Locate the cell with the specified text and output its (X, Y) center coordinate. 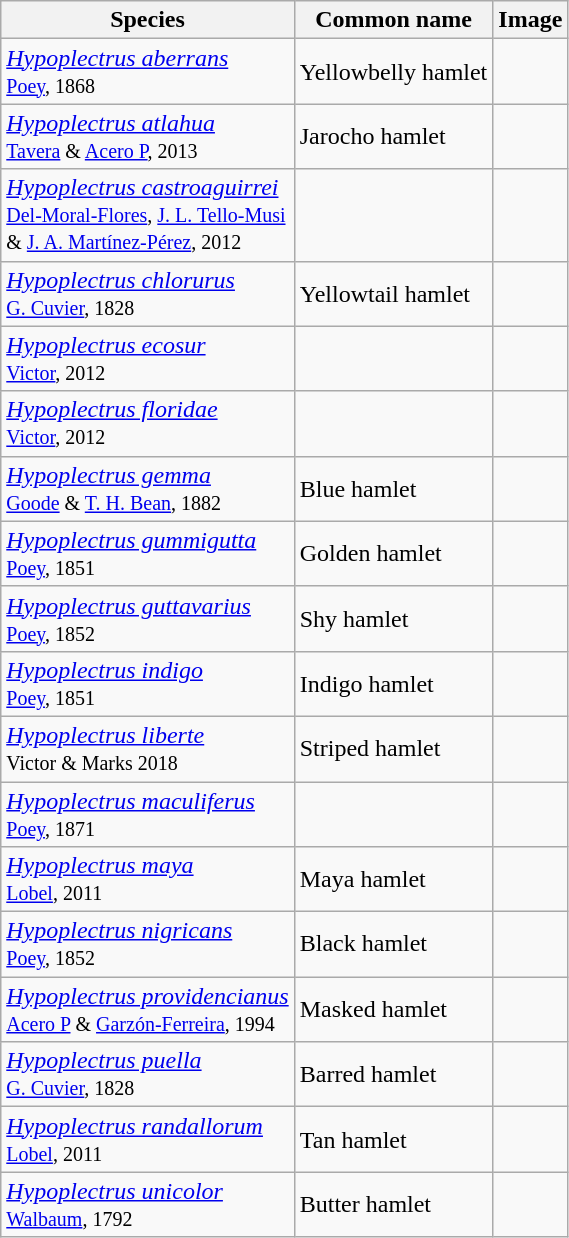
Hypoplectrus providencianusAcero P & Garzón-Ferreira, 1994 (148, 1010)
Striped hamlet (394, 748)
Hypoplectrus liberteVictor & Marks 2018 (148, 748)
Masked hamlet (394, 1010)
Hypoplectrus randallorumLobel, 2011 (148, 1140)
Indigo hamlet (394, 684)
Hypoplectrus indigoPoey, 1851 (148, 684)
Shy hamlet (394, 618)
Jarocho hamlet (394, 136)
Blue hamlet (394, 488)
Black hamlet (394, 944)
Golden hamlet (394, 554)
Hypoplectrus aberransPoey, 1868 (148, 72)
Hypoplectrus maculiferusPoey, 1871 (148, 814)
Barred hamlet (394, 1074)
Hypoplectrus atlahuaTavera & Acero P, 2013 (148, 136)
Hypoplectrus castroaguirreiDel-Moral-Flores, J. L. Tello-Musi& J. A. Martínez-Pérez, 2012 (148, 215)
Hypoplectrus floridaeVictor, 2012 (148, 424)
Butter hamlet (394, 1204)
Hypoplectrus nigricansPoey, 1852 (148, 944)
Hypoplectrus mayaLobel, 2011 (148, 880)
Hypoplectrus puellaG. Cuvier, 1828 (148, 1074)
Hypoplectrus gemmaGoode & T. H. Bean, 1882 (148, 488)
Yellowtail hamlet (394, 294)
Image (530, 20)
Hypoplectrus chlorurusG. Cuvier, 1828 (148, 294)
Hypoplectrus ecosurVictor, 2012 (148, 358)
Tan hamlet (394, 1140)
Species (148, 20)
Yellowbelly hamlet (394, 72)
Maya hamlet (394, 880)
Hypoplectrus unicolorWalbaum, 1792 (148, 1204)
Hypoplectrus gummiguttaPoey, 1851 (148, 554)
Common name (394, 20)
Hypoplectrus guttavariusPoey, 1852 (148, 618)
